Identify which cell holds the provided text, then report its [X, Y] central coordinate. 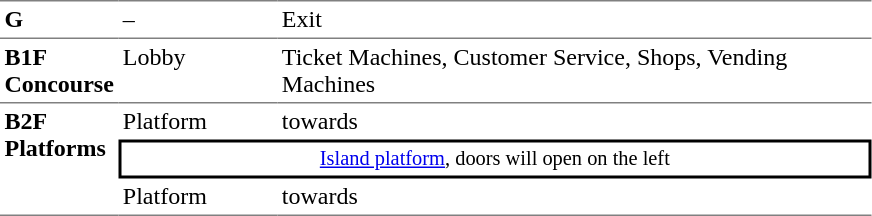
Island platform, doors will open on the left [494, 160]
G [59, 19]
Exit [574, 19]
Ticket Machines, Customer Service, Shops, Vending Machines [574, 71]
B2FPlatforms [59, 160]
B1FConcourse [59, 71]
Lobby [198, 71]
– [198, 19]
